Pinpoint the cell where the given text exists, returning its [x, y] midpoint coordinate. 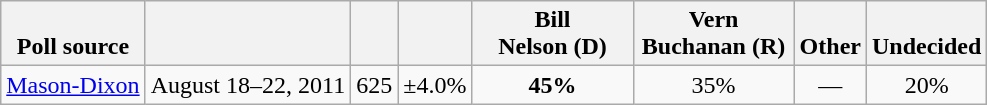
45% [552, 85]
VernBuchanan (R) [714, 34]
Mason-Dixon [73, 85]
625 [374, 85]
August 18–22, 2011 [248, 85]
35% [714, 85]
Poll source [73, 34]
Undecided [926, 34]
Other [830, 34]
BillNelson (D) [552, 34]
±4.0% [435, 85]
— [830, 85]
20% [926, 85]
